Find where the given text appears and provide that cell's center as (X, Y) coordinate. 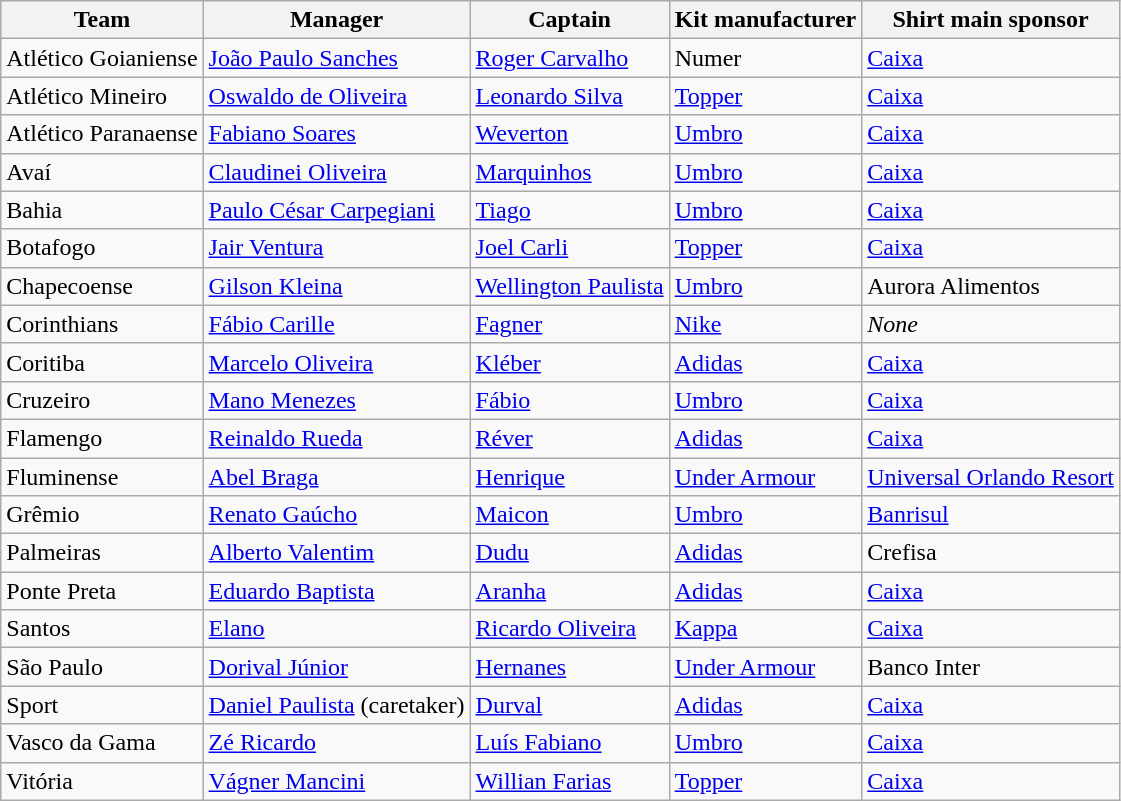
Nike (766, 324)
Ricardo Oliveira (570, 629)
Mano Menezes (336, 400)
Kit manufacturer (766, 20)
Joel Carli (570, 248)
Bahia (102, 210)
Paulo César Carpegiani (336, 210)
Aurora Alimentos (991, 286)
Flamengo (102, 438)
Willian Farias (570, 781)
Santos (102, 629)
Marcelo Oliveira (336, 362)
Hernanes (570, 667)
Ponte Preta (102, 591)
Avaí (102, 172)
Marquinhos (570, 172)
Réver (570, 438)
Reinaldo Rueda (336, 438)
Coritiba (102, 362)
Atlético Paranaense (102, 134)
João Paulo Sanches (336, 58)
Banco Inter (991, 667)
Dudu (570, 553)
Leonardo Silva (570, 96)
Atlético Goianiense (102, 58)
Cruzeiro (102, 400)
Atlético Mineiro (102, 96)
Weverton (570, 134)
Grêmio (102, 515)
Tiago (570, 210)
Elano (336, 629)
Oswaldo de Oliveira (336, 96)
Wellington Paulista (570, 286)
Captain (570, 20)
Aranha (570, 591)
Botafogo (102, 248)
Maicon (570, 515)
Henrique (570, 477)
Shirt main sponsor (991, 20)
None (991, 324)
Corinthians (102, 324)
Banrisul (991, 515)
Fábio (570, 400)
Gilson Kleina (336, 286)
Alberto Valentim (336, 553)
Kléber (570, 362)
Abel Braga (336, 477)
Chapecoense (102, 286)
Crefisa (991, 553)
São Paulo (102, 667)
Renato Gaúcho (336, 515)
Daniel Paulista (caretaker) (336, 705)
Universal Orlando Resort (991, 477)
Numer (766, 58)
Palmeiras (102, 553)
Jair Ventura (336, 248)
Dorival Júnior (336, 667)
Fluminense (102, 477)
Durval (570, 705)
Vágner Mancini (336, 781)
Kappa (766, 629)
Claudinei Oliveira (336, 172)
Vasco da Gama (102, 743)
Fábio Carille (336, 324)
Sport (102, 705)
Team (102, 20)
Fagner (570, 324)
Manager (336, 20)
Luís Fabiano (570, 743)
Eduardo Baptista (336, 591)
Zé Ricardo (336, 743)
Vitória (102, 781)
Roger Carvalho (570, 58)
Fabiano Soares (336, 134)
